Return the [x, y] coordinate for the center point of the cell that contains the specified text.  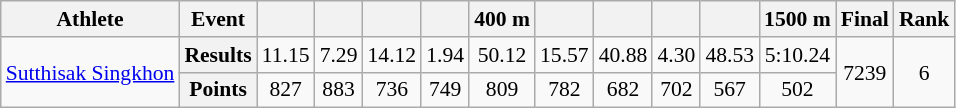
Final [865, 19]
883 [339, 90]
827 [286, 90]
736 [392, 90]
Points [218, 90]
15.57 [564, 55]
Event [218, 19]
749 [445, 90]
Sutthisak Singkhon [90, 72]
5:10.24 [798, 55]
809 [502, 90]
Rank [924, 19]
50.12 [502, 55]
7239 [865, 72]
502 [798, 90]
702 [676, 90]
48.53 [730, 55]
11.15 [286, 55]
7.29 [339, 55]
1.94 [445, 55]
682 [624, 90]
567 [730, 90]
1500 m [798, 19]
40.88 [624, 55]
400 m [502, 19]
782 [564, 90]
6 [924, 72]
14.12 [392, 55]
4.30 [676, 55]
Results [218, 55]
Athlete [90, 19]
